Capture the cell that displays the provided text and extract its (x, y) central coordinate. 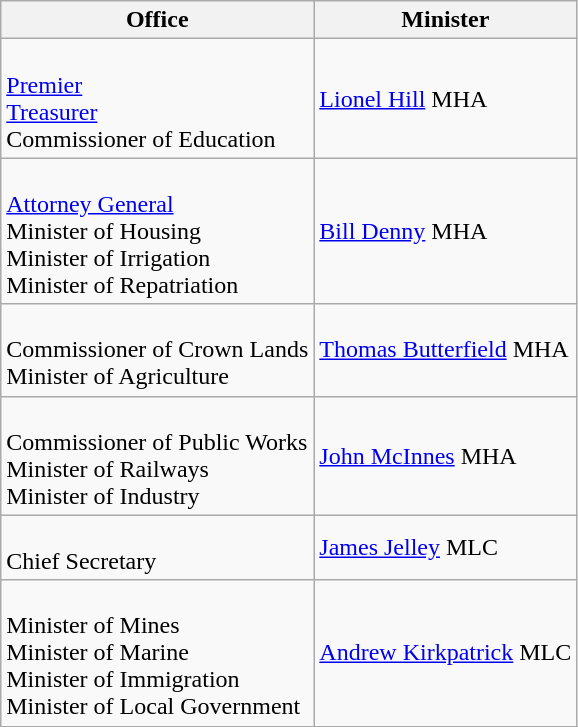
Andrew Kirkpatrick MLC (446, 653)
Minister of Mines Minister of Marine Minister of Immigration Minister of Local Government (158, 653)
Office (158, 20)
Thomas Butterfield MHA (446, 350)
Attorney General Minister of Housing Minister of Irrigation Minister of Repatriation (158, 231)
Premier Treasurer Commissioner of Education (158, 98)
John McInnes MHA (446, 456)
Minister (446, 20)
Commissioner of Public Works Minister of Railways Minister of Industry (158, 456)
Commissioner of Crown Lands Minister of Agriculture (158, 350)
Bill Denny MHA (446, 231)
James Jelley MLC (446, 548)
Lionel Hill MHA (446, 98)
Chief Secretary (158, 548)
